Detect which cell encompasses the target text, then output its [X, Y] center coordinate. 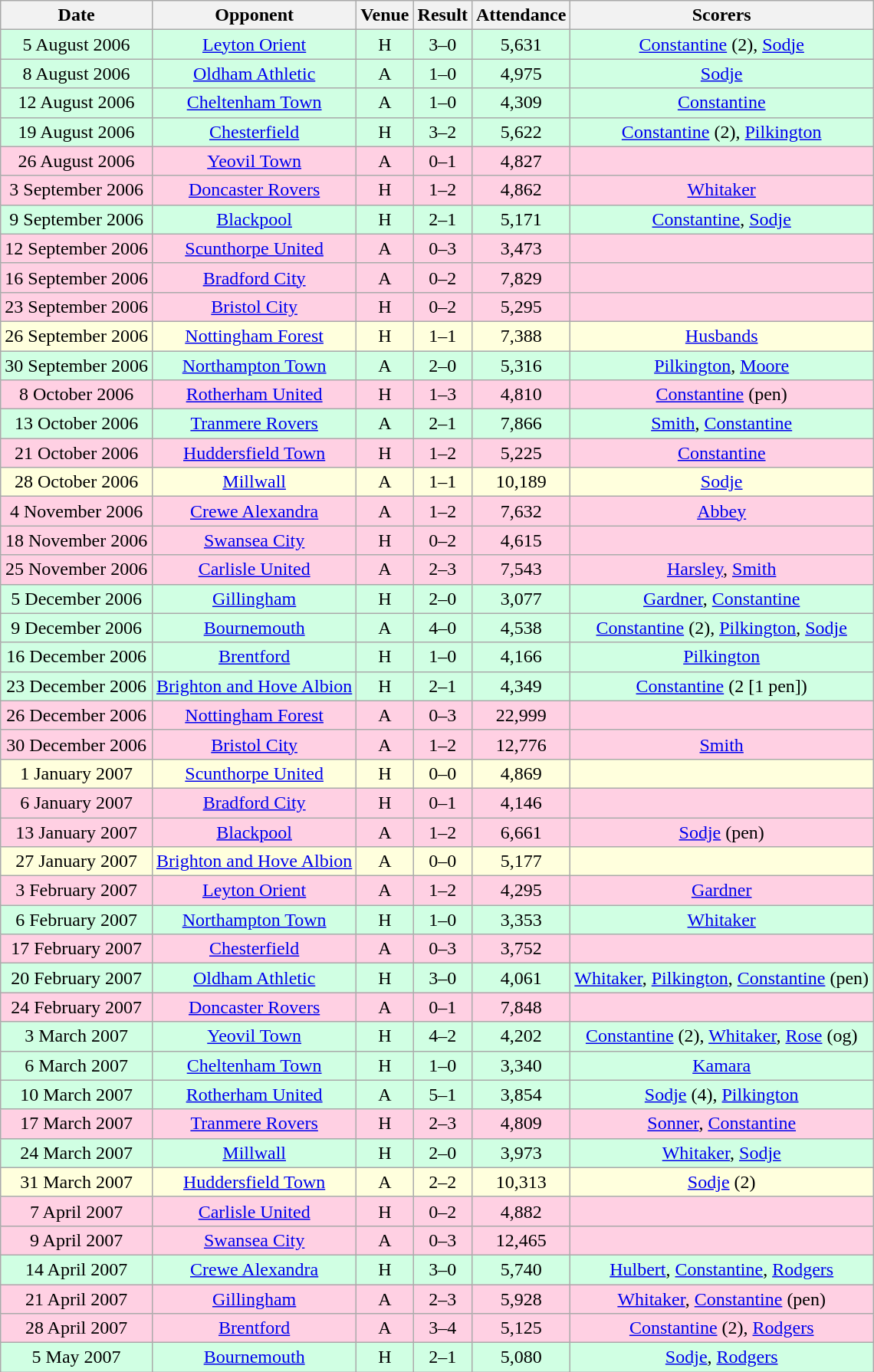
3,077 [521, 599]
4,061 [521, 978]
Result [442, 15]
Date [77, 15]
3,353 [521, 920]
19 August 2006 [77, 132]
24 March 2007 [77, 1153]
Constantine, Sodje [722, 219]
22,999 [521, 715]
4,809 [521, 1124]
5,316 [521, 366]
Sodje (pen) [722, 832]
7,632 [521, 511]
4–0 [442, 628]
Kamara [722, 1065]
5 May 2007 [77, 1357]
1–3 [442, 395]
5,295 [521, 307]
Whitaker, Pilkington, Constantine (pen) [722, 978]
4,309 [521, 103]
23 December 2006 [77, 686]
12 September 2006 [77, 248]
5,171 [521, 219]
9 September 2006 [77, 219]
Gardner [722, 891]
5,622 [521, 132]
4,295 [521, 891]
3,854 [521, 1095]
3,473 [521, 248]
Harsley, Smith [722, 569]
4,862 [521, 190]
Sonner, Constantine [722, 1124]
4,827 [521, 161]
12,776 [521, 744]
3 September 2006 [77, 190]
6 January 2007 [77, 803]
16 September 2006 [77, 277]
31 March 2007 [77, 1182]
Opponent [254, 15]
Smith, Constantine [722, 424]
4,975 [521, 74]
Sodje, Rodgers [722, 1357]
7,543 [521, 569]
5,928 [521, 1299]
10 March 2007 [77, 1095]
4,538 [521, 628]
18 November 2006 [77, 540]
5–1 [442, 1095]
5,225 [521, 453]
23 September 2006 [77, 307]
Whitaker, Sodje [722, 1153]
8 October 2006 [77, 395]
14 April 2007 [77, 1269]
5,080 [521, 1357]
Constantine (2), Whitaker, Rose (og) [722, 1036]
24 February 2007 [77, 1007]
17 March 2007 [77, 1124]
Scorers [722, 15]
12 August 2006 [77, 103]
Constantine (2), Rodgers [722, 1328]
7,388 [521, 336]
7,829 [521, 277]
3,973 [521, 1153]
3–2 [442, 132]
6,661 [521, 832]
5,125 [521, 1328]
26 December 2006 [77, 715]
6 March 2007 [77, 1065]
Constantine (pen) [722, 395]
5,740 [521, 1269]
Pilkington [722, 657]
28 October 2006 [77, 482]
3,752 [521, 949]
9 April 2007 [77, 1240]
28 April 2007 [77, 1328]
4,869 [521, 773]
26 August 2006 [77, 161]
4,349 [521, 686]
Hulbert, Constantine, Rodgers [722, 1269]
4,810 [521, 395]
13 October 2006 [77, 424]
1 January 2007 [77, 773]
4,146 [521, 803]
10,313 [521, 1182]
7,848 [521, 1007]
4,615 [521, 540]
7,866 [521, 424]
4–2 [442, 1036]
Smith [722, 744]
27 January 2007 [77, 862]
16 December 2006 [77, 657]
5 August 2006 [77, 44]
5,177 [521, 862]
21 October 2006 [77, 453]
10,189 [521, 482]
Constantine (2), Sodje [722, 44]
9 December 2006 [77, 628]
3 March 2007 [77, 1036]
20 February 2007 [77, 978]
Sodje (4), Pilkington [722, 1095]
Sodje (2) [722, 1182]
Abbey [722, 511]
30 September 2006 [77, 366]
3,340 [521, 1065]
13 January 2007 [77, 832]
3 February 2007 [77, 891]
4,882 [521, 1211]
Constantine (2), Pilkington [722, 132]
12,465 [521, 1240]
4 November 2006 [77, 511]
21 April 2007 [77, 1299]
8 August 2006 [77, 74]
Pilkington, Moore [722, 366]
5,631 [521, 44]
4,202 [521, 1036]
17 February 2007 [77, 949]
Whitaker, Constantine (pen) [722, 1299]
Venue [385, 15]
25 November 2006 [77, 569]
6 February 2007 [77, 920]
Gardner, Constantine [722, 599]
5 December 2006 [77, 599]
Attendance [521, 15]
Constantine (2), Pilkington, Sodje [722, 628]
2–2 [442, 1182]
26 September 2006 [77, 336]
Husbands [722, 336]
7 April 2007 [77, 1211]
Constantine (2 [1 pen]) [722, 686]
30 December 2006 [77, 744]
4,166 [521, 657]
3–4 [442, 1328]
